Identify which cell holds the provided text, then report its [X, Y] central coordinate. 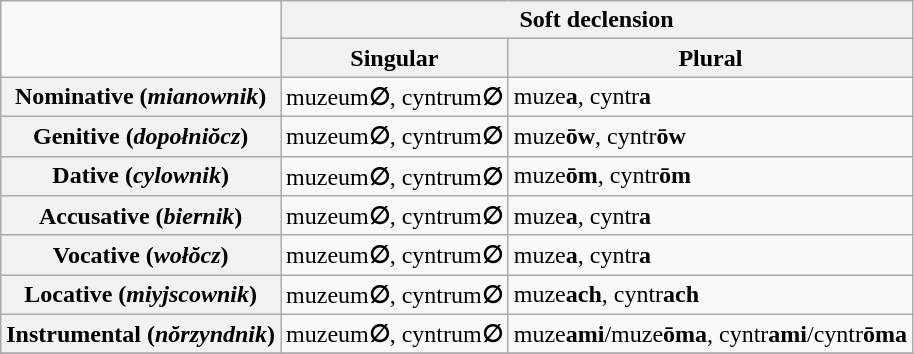
Soft declension [597, 20]
Nominative (mianownik) [141, 97]
muzeami/muzeōma, cyntrami/cyntrōma [710, 334]
muzeōm, cyntrōm [710, 176]
Singular [395, 58]
Dative (cylownik) [141, 176]
Locative (miyjscownik) [141, 295]
muzeach, cyntrach [710, 295]
Instrumental (nŏrzyndnik) [141, 334]
Accusative (biernik) [141, 216]
Genitive (dopołniŏcz) [141, 136]
Plural [710, 58]
Vocative (wołŏcz) [141, 255]
muzeōw, cyntrōw [710, 136]
